Return (X, Y) of the center of cell containing provided text 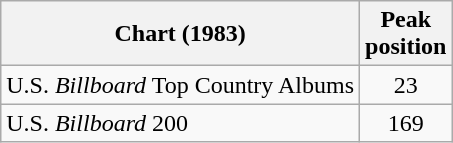
U.S. Billboard 200 (180, 123)
169 (406, 123)
Chart (1983) (180, 34)
23 (406, 85)
U.S. Billboard Top Country Albums (180, 85)
Peakposition (406, 34)
